For the text-containing cell, return its midpoint in [X, Y] coordinate format. 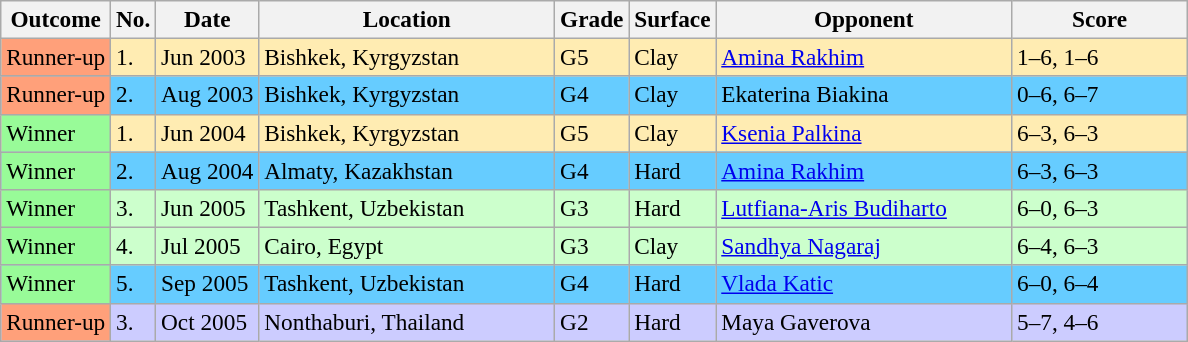
6–4, 6–3 [1100, 246]
Ekaterina Biakina [864, 95]
Maya Gaverova [864, 322]
Date [208, 19]
Outcome [56, 19]
Vlada Katic [864, 284]
Ksenia Palkina [864, 133]
6–0, 6–3 [1100, 208]
Score [1100, 19]
Jun 2003 [208, 57]
5. [134, 284]
Aug 2003 [208, 95]
Jun 2005 [208, 208]
Jul 2005 [208, 246]
Opponent [864, 19]
Nonthaburi, Thailand [407, 322]
Grade [592, 19]
4. [134, 246]
0–6, 6–7 [1100, 95]
Cairo, Egypt [407, 246]
Jun 2004 [208, 133]
Oct 2005 [208, 322]
Lutfiana-Aris Budiharto [864, 208]
5–7, 4–6 [1100, 322]
Surface [672, 19]
Location [407, 19]
No. [134, 19]
6–0, 6–4 [1100, 284]
Sandhya Nagaraj [864, 246]
1–6, 1–6 [1100, 57]
G2 [592, 322]
Aug 2004 [208, 170]
Almaty, Kazakhstan [407, 170]
Sep 2005 [208, 284]
